Find where the given text appears and provide that cell's center as (X, Y) coordinate. 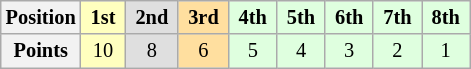
Points (41, 51)
5 (253, 51)
6 (203, 51)
8 (152, 51)
4 (301, 51)
7th (397, 17)
2nd (152, 17)
6th (349, 17)
Position (41, 17)
3 (349, 51)
1st (104, 17)
5th (301, 17)
10 (104, 51)
3rd (203, 17)
4th (253, 17)
8th (446, 17)
2 (397, 51)
1 (446, 51)
